Locate the cell with the specified text and output its [x, y] center coordinate. 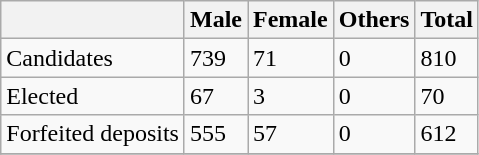
Candidates [93, 58]
Others [374, 20]
Elected [93, 96]
57 [291, 134]
739 [216, 58]
Total [447, 20]
67 [216, 96]
71 [291, 58]
Forfeited deposits [93, 134]
3 [291, 96]
Male [216, 20]
612 [447, 134]
70 [447, 96]
Female [291, 20]
810 [447, 58]
555 [216, 134]
